Extract the [x, y] coordinate from the center of the cell holding the provided text.  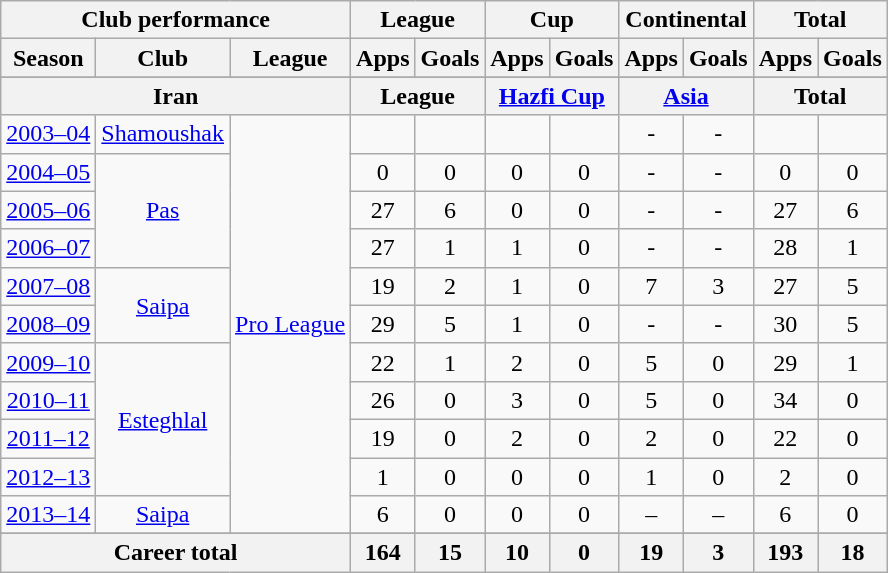
28 [785, 248]
15 [450, 553]
Club [163, 58]
2007–08 [48, 286]
Shamoushak [163, 134]
Hazfi Cup [552, 96]
Iran [176, 96]
30 [785, 324]
164 [383, 553]
10 [517, 553]
Pas [163, 210]
2013–14 [48, 515]
2008–09 [48, 324]
2011–12 [48, 438]
Club performance [176, 20]
2010–11 [48, 400]
Pro League [290, 324]
Career total [176, 553]
2006–07 [48, 248]
18 [853, 553]
2009–10 [48, 362]
2003–04 [48, 134]
Cup [552, 20]
7 [651, 286]
Continental [686, 20]
2005–06 [48, 210]
193 [785, 553]
Season [48, 58]
Esteghlal [163, 419]
26 [383, 400]
34 [785, 400]
Asia [686, 96]
2004–05 [48, 172]
2012–13 [48, 477]
